For the text-containing cell, return its midpoint in [x, y] coordinate format. 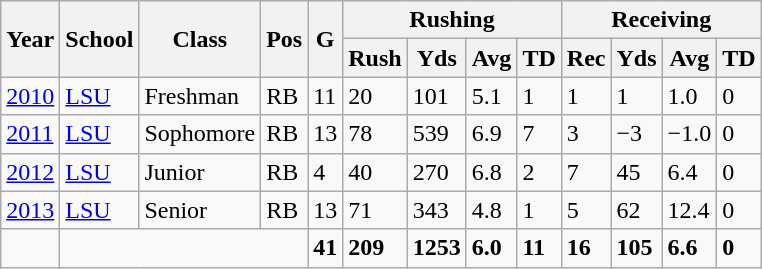
45 [636, 172]
209 [375, 248]
40 [375, 172]
Rush [375, 58]
62 [636, 210]
6.6 [690, 248]
1.0 [690, 96]
Receiving [661, 20]
78 [375, 134]
Junior [200, 172]
105 [636, 248]
2 [539, 172]
71 [375, 210]
2011 [30, 134]
Senior [200, 210]
6.9 [492, 134]
16 [586, 248]
5 [586, 210]
2013 [30, 210]
5.1 [492, 96]
101 [436, 96]
Rushing [452, 20]
School [100, 39]
2010 [30, 96]
Rec [586, 58]
343 [436, 210]
G [326, 39]
3 [586, 134]
−1.0 [690, 134]
6.8 [492, 172]
Pos [284, 39]
−3 [636, 134]
Year [30, 39]
2012 [30, 172]
Sophomore [200, 134]
Freshman [200, 96]
1253 [436, 248]
12.4 [690, 210]
Class [200, 39]
4.8 [492, 210]
20 [375, 96]
4 [326, 172]
6.0 [492, 248]
539 [436, 134]
270 [436, 172]
6.4 [690, 172]
41 [326, 248]
